Provide the [x, y] coordinate of the cell's center where the given text is located.  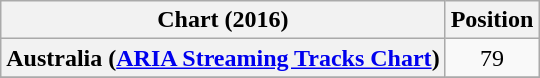
Australia (ARIA Streaming Tracks Chart) [223, 58]
Position [492, 20]
79 [492, 58]
Chart (2016) [223, 20]
